From the cell containing the given text, extract its center point as (x, y) coordinate. 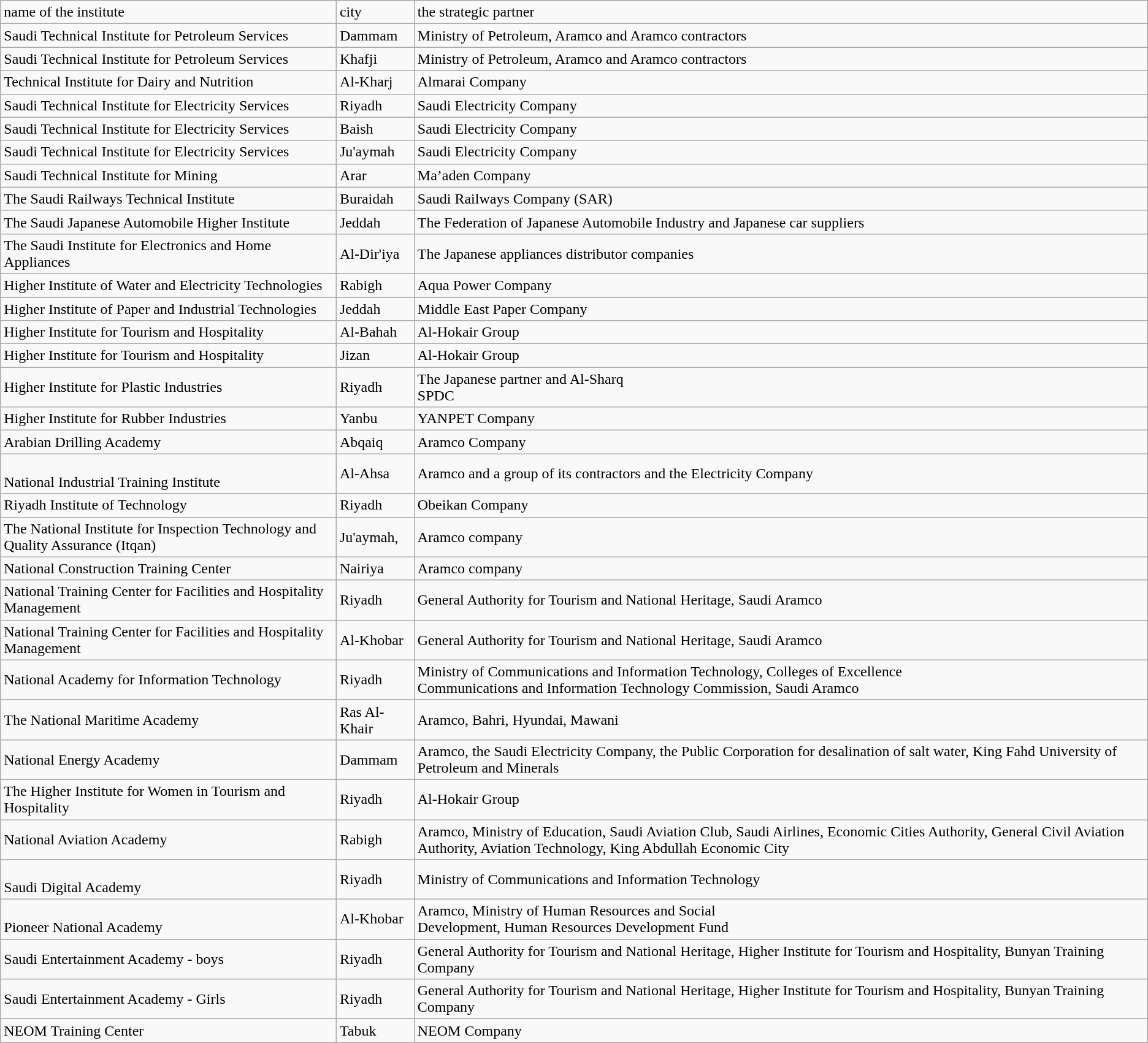
NEOM Training Center (169, 1031)
The Higher Institute for Women in Tourism and Hospitality (169, 800)
Khafji (375, 59)
The Saudi Institute for Electronics and Home Appliances (169, 254)
National Construction Training Center (169, 568)
The National Maritime Academy (169, 720)
YANPET Company (781, 419)
Higher Institute for Plastic Industries (169, 388)
Ju'aymah, (375, 537)
Technical Institute for Dairy and Nutrition (169, 82)
Aramco and a group of its contractors and the Electricity Company (781, 473)
NEOM Company (781, 1031)
Buraidah (375, 199)
city (375, 12)
Al-Ahsa (375, 473)
The National Institute for Inspection Technology and Quality Assurance (Itqan) (169, 537)
Saudi Entertainment Academy - boys (169, 959)
Middle East Paper Company (781, 308)
Baish (375, 129)
Higher Institute of Paper and Industrial Technologies (169, 308)
Obeikan Company (781, 505)
Tabuk (375, 1031)
Almarai Company (781, 82)
Ma’aden Company (781, 175)
National Academy for Information Technology (169, 679)
National Energy Academy (169, 759)
National Industrial Training Institute (169, 473)
The Federation of Japanese Automobile Industry and Japanese car suppliers (781, 222)
Ministry of Communications and Information Technology (781, 879)
Jizan (375, 356)
The Japanese appliances distributor companies (781, 254)
Saudi Digital Academy (169, 879)
The Saudi Railways Technical Institute (169, 199)
Al-Bahah (375, 332)
Ministry of Communications and Information Technology, Colleges of ExcellenceCommunications and Information Technology Commission, Saudi Aramco (781, 679)
Higher Institute of Water and Electricity Technologies (169, 285)
Arar (375, 175)
Pioneer National Academy (169, 920)
Saudi Technical Institute for Mining (169, 175)
Higher Institute for Rubber Industries (169, 419)
Aramco, Bahri, Hyundai, Mawani (781, 720)
the strategic partner (781, 12)
Aqua Power Company (781, 285)
Ju'aymah (375, 152)
name of the institute (169, 12)
Arabian Drilling Academy (169, 442)
Ras Al-Khair (375, 720)
Aramco, the Saudi Electricity Company, the Public Corporation for desalination of salt water, King Fahd University of Petroleum and Minerals (781, 759)
Aramco, Ministry of Human Resources and SocialDevelopment, Human Resources Development Fund (781, 920)
National Aviation Academy (169, 839)
Al-Dir'iya (375, 254)
The Japanese partner and Al-SharqSPDC (781, 388)
Yanbu (375, 419)
Riyadh Institute of Technology (169, 505)
Nairiya (375, 568)
Al-Kharj (375, 82)
Saudi Entertainment Academy - Girls (169, 999)
The Saudi Japanese Automobile Higher Institute (169, 222)
Abqaiq (375, 442)
Saudi Railways Company (SAR) (781, 199)
Aramco Company (781, 442)
